Output the [x, y] coordinate of the center of the cell containing the given text.  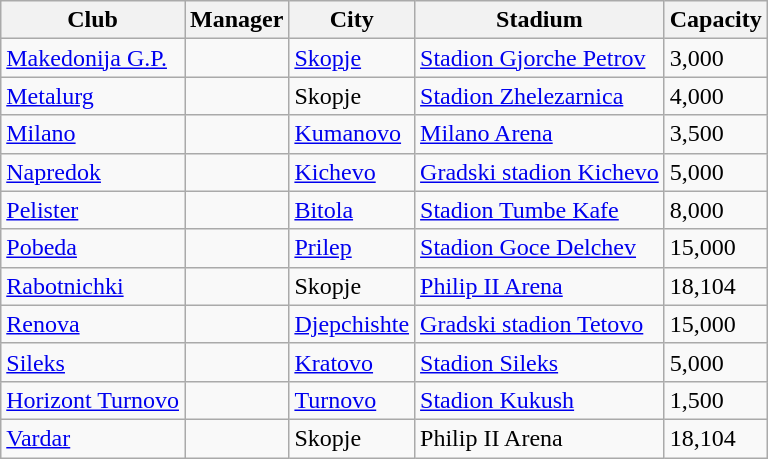
Stadium [540, 20]
Sileks [93, 362]
3,500 [716, 134]
Stadion Goce Delchev [540, 248]
Stadion Kukush [540, 400]
Bitola [352, 210]
Capacity [716, 20]
Gradski stadion Kichevo [540, 172]
Kratovo [352, 362]
City [352, 20]
Prilep [352, 248]
Stadion Tumbe Kafe [540, 210]
8,000 [716, 210]
Stadion Gjorche Petrov [540, 58]
Napredok [93, 172]
Milano Arena [540, 134]
Club [93, 20]
Pobeda [93, 248]
Pelister [93, 210]
1,500 [716, 400]
Rabotnichki [93, 286]
Stadion Sileks [540, 362]
Djepchishte [352, 324]
4,000 [716, 96]
Makedonija G.P. [93, 58]
Renova [93, 324]
Stadion Zhelezarnica [540, 96]
Milano [93, 134]
Horizont Turnovo [93, 400]
3,000 [716, 58]
Manager [236, 20]
Vardar [93, 438]
Metalurg [93, 96]
Kumanovo [352, 134]
Turnovo [352, 400]
Kichevo [352, 172]
Gradski stadion Tetovo [540, 324]
